Extract the (X, Y) coordinate from the center of the cell holding the provided text.  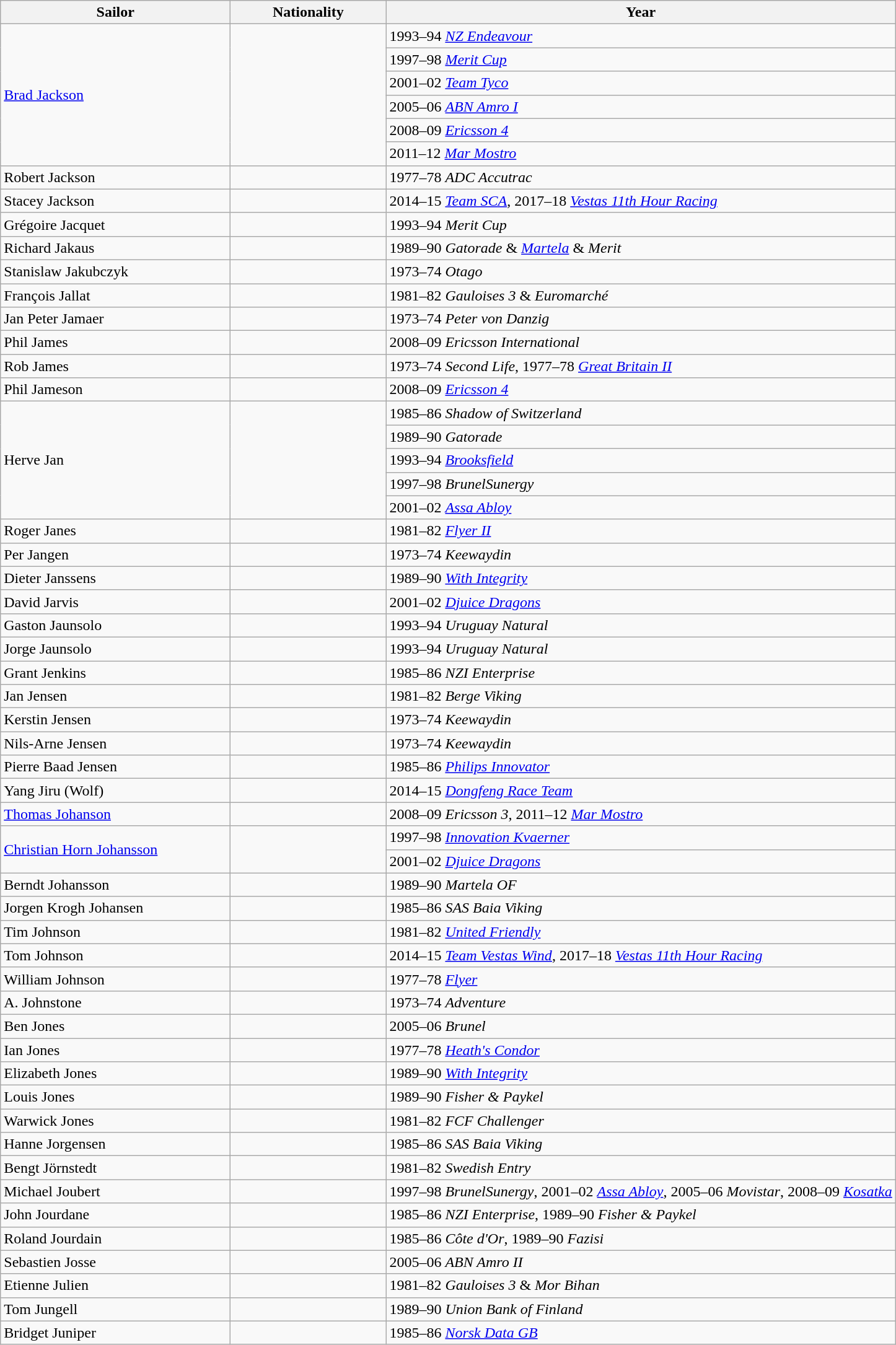
Grant Jenkins (115, 672)
Jorge Jaunsolo (115, 649)
1985–86 NZI Enterprise, 1989–90 Fisher & Paykel (641, 1215)
1981–82 Berge Viking (641, 696)
Pierre Baad Jensen (115, 767)
1977–78 Flyer (641, 979)
Tom Johnson (115, 955)
1989–90 Union Bank of Finland (641, 1309)
Year (641, 12)
1981–82 Gauloises 3 & Euromarché (641, 296)
1997–98 Innovation Kvaerner (641, 838)
Roger Janes (115, 531)
1973–74 Peter von Danzig (641, 319)
François Jallat (115, 296)
David Jarvis (115, 602)
2014–15 Team SCA, 2017–18 Vestas 11th Hour Racing (641, 201)
Etienne Julien (115, 1286)
Jorgen Krogh Johansen (115, 908)
Phil Jameson (115, 390)
1989–90 Gatorade & Martela & Merit (641, 248)
Stanislaw Jakubczyk (115, 271)
Roland Jourdain (115, 1238)
1977–78 ADC Accutrac (641, 177)
Tim Johnson (115, 932)
Nils-Arne Jensen (115, 743)
Sebastien Josse (115, 1262)
1989–90 Martela OF (641, 885)
Thomas Johanson (115, 814)
Jan Peter Jamaer (115, 319)
Grégoire Jacquet (115, 224)
2001–02 Assa Abloy (641, 507)
A. Johnstone (115, 1002)
1997–98 BrunelSunergy, 2001–02 Assa Abloy, 2005–06 Movistar, 2008–09 Kosatka (641, 1191)
2008–09 Ericsson 3, 2011–12 Mar Mostro (641, 814)
1981–82 Gauloises 3 & Mor Bihan (641, 1286)
Elizabeth Jones (115, 1074)
Yang Jiru (Wolf) (115, 791)
Sailor (115, 12)
Tom Jungell (115, 1309)
1973–74 Otago (641, 271)
Brad Jackson (115, 95)
Rob James (115, 366)
Ben Jones (115, 1026)
Phil James (115, 343)
2005–06 ABN Amro I (641, 107)
Kerstin Jensen (115, 720)
Ian Jones (115, 1050)
1973–74 Second Life, 1977–78 Great Britain II (641, 366)
1981–82 Swedish Entry (641, 1168)
1993–94 NZ Endeavour (641, 36)
2005–06 Brunel (641, 1026)
1981–82 Flyer II (641, 531)
1985–86 Philips Innovator (641, 767)
Richard Jakaus (115, 248)
1985–86 Shadow of Switzerland (641, 413)
Michael Joubert (115, 1191)
Jan Jensen (115, 696)
2014–15 Team Vestas Wind, 2017–18 Vestas 11th Hour Racing (641, 955)
Louis Jones (115, 1097)
1985–86 Côte d'Or, 1989–90 Fazisi (641, 1238)
Gaston Jaunsolo (115, 625)
Stacey Jackson (115, 201)
Robert Jackson (115, 177)
1993–94 Brooksfield (641, 460)
2011–12 Mar Mostro (641, 154)
William Johnson (115, 979)
Dieter Janssens (115, 578)
Herve Jan (115, 460)
Bengt Jörnstedt (115, 1168)
2014–15 Dongfeng Race Team (641, 791)
1981–82 United Friendly (641, 932)
1985–86 NZI Enterprise (641, 672)
1977–78 Heath's Condor (641, 1050)
Warwick Jones (115, 1121)
2008–09 Ericsson International (641, 343)
1981–82 FCF Challenger (641, 1121)
1989–90 Fisher & Paykel (641, 1097)
1989–90 Gatorade (641, 437)
John Jourdane (115, 1215)
Berndt Johansson (115, 885)
1985–86 Norsk Data GB (641, 1333)
1973–74 Adventure (641, 1002)
1993–94 Merit Cup (641, 224)
2005–06 ABN Amro II (641, 1262)
1997–98 BrunelSunergy (641, 484)
Nationality (309, 12)
2001–02 Team Tyco (641, 83)
1997–98 Merit Cup (641, 59)
Per Jangen (115, 554)
Hanne Jorgensen (115, 1144)
Bridget Juniper (115, 1333)
Christian Horn Johansson (115, 849)
